Detect which cell encompasses the target text, then output its (x, y) center coordinate. 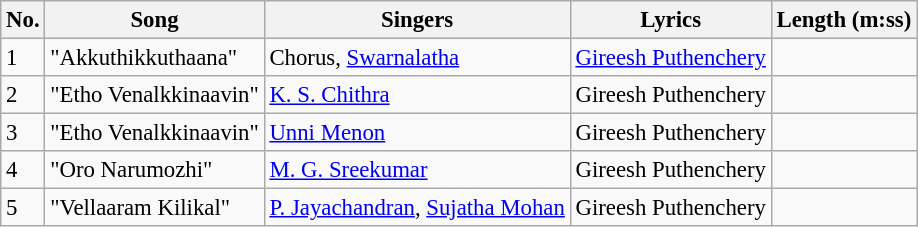
Unni Menon (417, 133)
P. Jayachandran, Sujatha Mohan (417, 208)
Song (154, 20)
1 (23, 58)
"Oro Narumozhi" (154, 170)
Singers (417, 20)
5 (23, 208)
No. (23, 20)
2 (23, 95)
Lyrics (670, 20)
3 (23, 133)
"Vellaaram Kilikal" (154, 208)
Length (m:ss) (844, 20)
Chorus, Swarnalatha (417, 58)
"Akkuthikkuthaana" (154, 58)
4 (23, 170)
M. G. Sreekumar (417, 170)
K. S. Chithra (417, 95)
